Pinpoint the cell where the given text exists, returning its (x, y) midpoint coordinate. 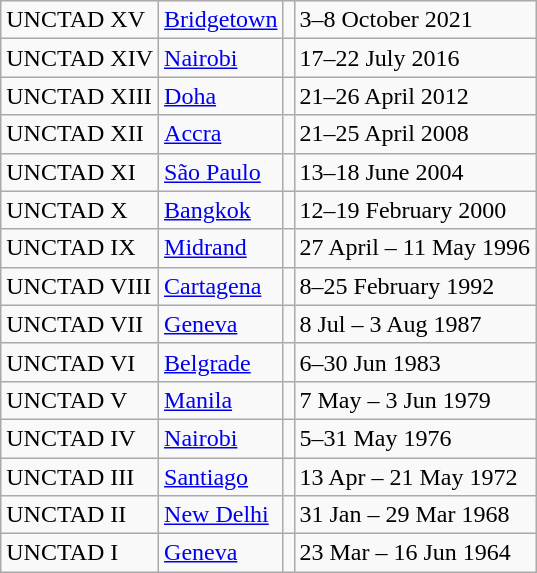
UNCTAD X (80, 210)
UNCTAD VI (80, 362)
Cartagena (221, 286)
UNCTAD XIII (80, 96)
5–31 May 1976 (415, 438)
UNCTAD I (80, 553)
UNCTAD VII (80, 324)
UNCTAD V (80, 400)
13–18 June 2004 (415, 172)
12–19 February 2000 (415, 210)
7 May – 3 Jun 1979 (415, 400)
13 Apr – 21 May 1972 (415, 477)
Manila (221, 400)
3–8 October 2021 (415, 20)
Bangkok (221, 210)
17–22 July 2016 (415, 58)
Accra (221, 134)
UNCTAD IX (80, 248)
UNCTAD IV (80, 438)
27 April – 11 May 1996 (415, 248)
21–26 April 2012 (415, 96)
31 Jan – 29 Mar 1968 (415, 515)
6–30 Jun 1983 (415, 362)
Belgrade (221, 362)
8 Jul – 3 Aug 1987 (415, 324)
UNCTAD II (80, 515)
UNCTAD XII (80, 134)
UNCTAD VIII (80, 286)
UNCTAD III (80, 477)
21–25 April 2008 (415, 134)
UNCTAD XI (80, 172)
Midrand (221, 248)
8–25 February 1992 (415, 286)
UNCTAD XV (80, 20)
Bridgetown (221, 20)
São Paulo (221, 172)
Doha (221, 96)
New Delhi (221, 515)
23 Mar – 16 Jun 1964 (415, 553)
Santiago (221, 477)
UNCTAD XIV (80, 58)
